Determine the [X, Y] coordinate at the center of the cell enclosing the given text.  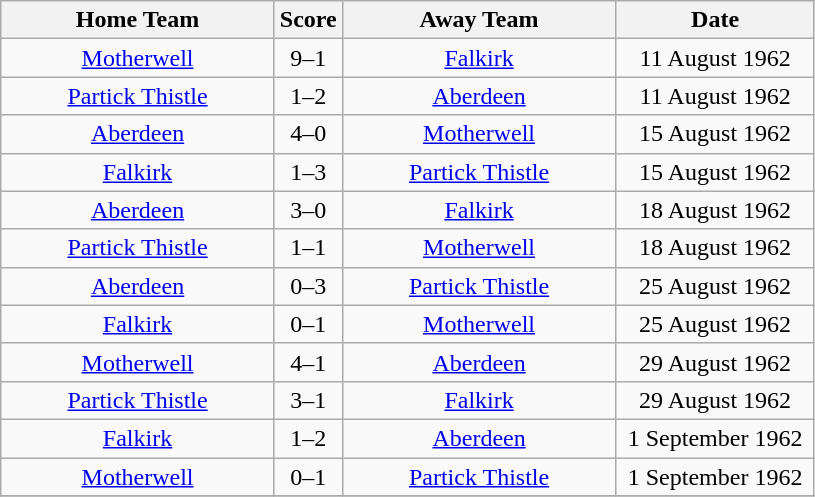
4–1 [308, 362]
3–0 [308, 210]
Score [308, 20]
1–3 [308, 172]
9–1 [308, 58]
1–1 [308, 248]
3–1 [308, 400]
Away Team [479, 20]
4–0 [308, 134]
0–3 [308, 286]
Date [716, 20]
Home Team [138, 20]
